Search for the cell housing the specified text and yield its [X, Y] center coordinate. 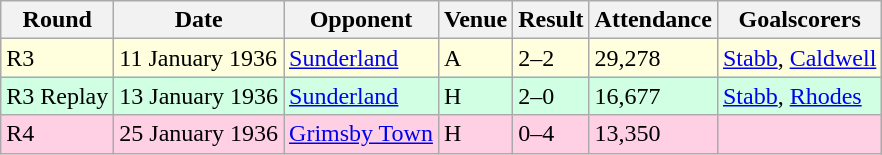
16,677 [653, 96]
Stabb, Rhodes [799, 96]
A [475, 58]
Venue [475, 20]
2–0 [551, 96]
29,278 [653, 58]
11 January 1936 [199, 58]
Grimsby Town [362, 134]
13 January 1936 [199, 96]
2–2 [551, 58]
R3 Replay [58, 96]
25 January 1936 [199, 134]
Attendance [653, 20]
Stabb, Caldwell [799, 58]
Opponent [362, 20]
0–4 [551, 134]
Date [199, 20]
13,350 [653, 134]
Result [551, 20]
R3 [58, 58]
R4 [58, 134]
Round [58, 20]
Goalscorers [799, 20]
